Detect which cell encompasses the target text, then output its [X, Y] center coordinate. 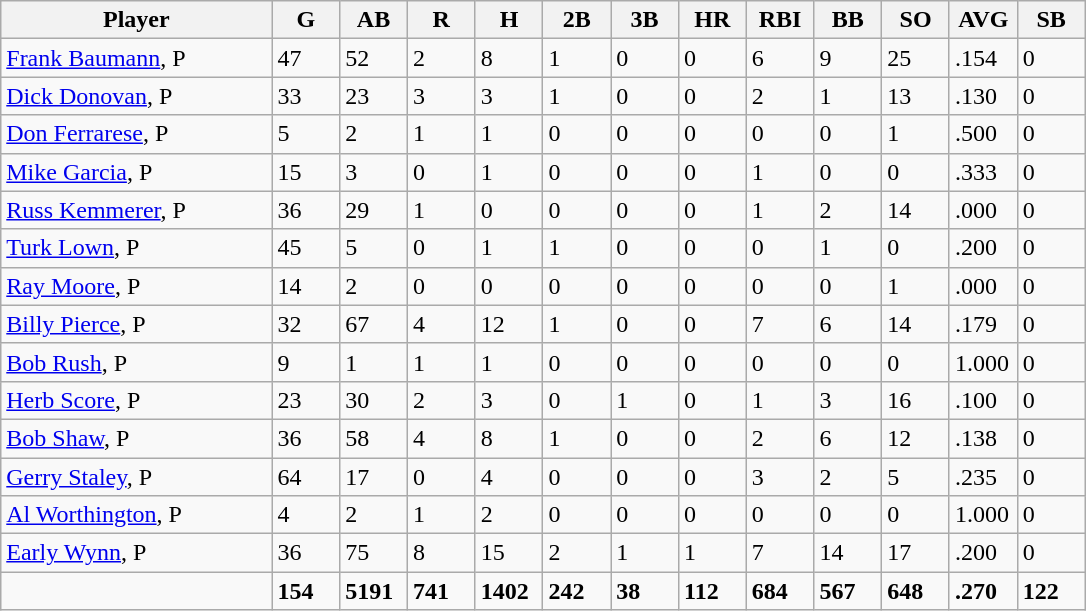
13 [916, 96]
.333 [983, 172]
58 [374, 438]
Russ Kemmerer, P [136, 210]
Turk Lown, P [136, 248]
Bob Shaw, P [136, 438]
38 [645, 591]
Billy Pierce, P [136, 324]
H [509, 20]
45 [306, 248]
Frank Baumann, P [136, 58]
Ray Moore, P [136, 286]
32 [306, 324]
Dick Donovan, P [136, 96]
Player [136, 20]
Gerry Staley, P [136, 477]
G [306, 20]
242 [577, 591]
67 [374, 324]
.100 [983, 400]
112 [712, 591]
.270 [983, 591]
R [441, 20]
30 [374, 400]
.154 [983, 58]
Early Wynn, P [136, 553]
52 [374, 58]
SO [916, 20]
Herb Score, P [136, 400]
29 [374, 210]
154 [306, 591]
Mike Garcia, P [136, 172]
.235 [983, 477]
648 [916, 591]
567 [848, 591]
HR [712, 20]
5191 [374, 591]
Bob Rush, P [136, 362]
.138 [983, 438]
1402 [509, 591]
.130 [983, 96]
AVG [983, 20]
3B [645, 20]
75 [374, 553]
SB [1051, 20]
Don Ferrarese, P [136, 134]
BB [848, 20]
33 [306, 96]
Al Worthington, P [136, 515]
.179 [983, 324]
.500 [983, 134]
64 [306, 477]
684 [780, 591]
741 [441, 591]
16 [916, 400]
122 [1051, 591]
AB [374, 20]
47 [306, 58]
RBI [780, 20]
2B [577, 20]
25 [916, 58]
